Identify which cell holds the provided text, then report its (X, Y) central coordinate. 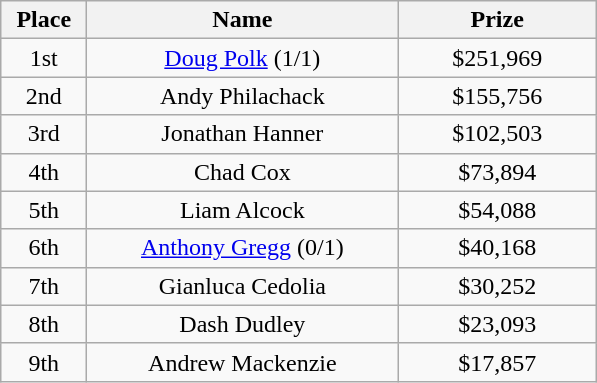
9th (44, 362)
4th (44, 172)
Andy Philachack (242, 96)
$251,969 (498, 58)
3rd (44, 134)
Chad Cox (242, 172)
$17,857 (498, 362)
Gianluca Cedolia (242, 286)
8th (44, 324)
Doug Polk (1/1) (242, 58)
Anthony Gregg (0/1) (242, 248)
1st (44, 58)
$73,894 (498, 172)
$54,088 (498, 210)
Andrew Mackenzie (242, 362)
Dash Dudley (242, 324)
Prize (498, 20)
$23,093 (498, 324)
$155,756 (498, 96)
7th (44, 286)
6th (44, 248)
$30,252 (498, 286)
Liam Alcock (242, 210)
5th (44, 210)
$102,503 (498, 134)
Place (44, 20)
2nd (44, 96)
Name (242, 20)
Jonathan Hanner (242, 134)
$40,168 (498, 248)
